Capture the cell that displays the provided text and extract its (x, y) central coordinate. 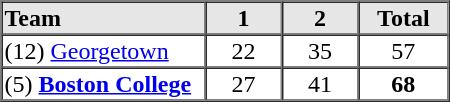
22 (243, 50)
1 (243, 18)
68 (403, 84)
57 (403, 50)
27 (243, 84)
2 (320, 18)
(12) Georgetown (104, 50)
41 (320, 84)
Total (403, 18)
35 (320, 50)
(5) Boston College (104, 84)
Team (104, 18)
